Determine the [x, y] coordinate at the center of the cell enclosing the given text.  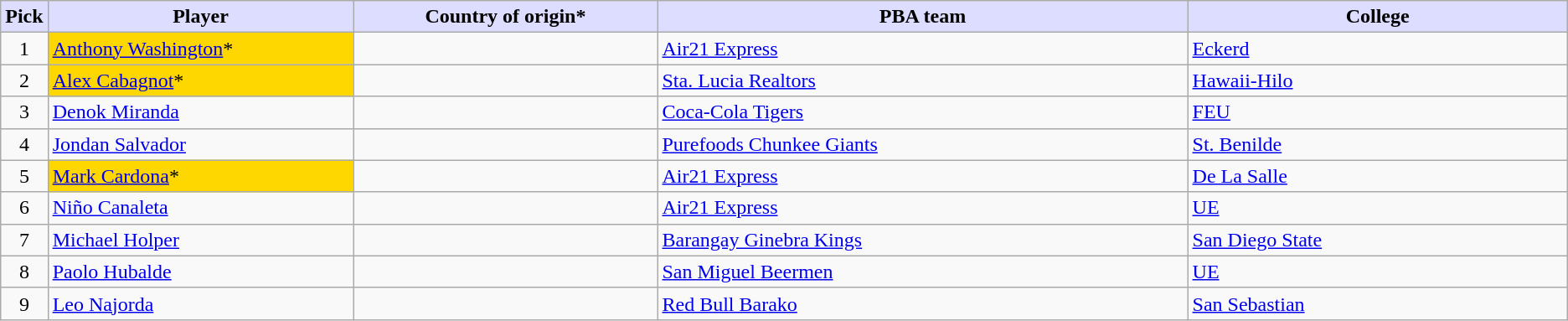
Mark Cardona* [201, 176]
Red Bull Barako [923, 303]
1 [24, 49]
Player [201, 17]
2 [24, 80]
De La Salle [1377, 176]
9 [24, 303]
Anthony Washington* [201, 49]
Jondan Salvador [201, 144]
Country of origin* [506, 17]
6 [24, 208]
St. Benilde [1377, 144]
Paolo Hubalde [201, 272]
Sta. Lucia Realtors [923, 80]
7 [24, 240]
Pick [24, 17]
College [1377, 17]
Coca-Cola Tigers [923, 112]
4 [24, 144]
Eckerd [1377, 49]
Niño Canaleta [201, 208]
8 [24, 272]
FEU [1377, 112]
San Sebastian [1377, 303]
San Diego State [1377, 240]
Barangay Ginebra Kings [923, 240]
PBA team [923, 17]
Alex Cabagnot* [201, 80]
Denok Miranda [201, 112]
Michael Holper [201, 240]
Hawaii-Hilo [1377, 80]
San Miguel Beermen [923, 272]
Leo Najorda [201, 303]
5 [24, 176]
Purefoods Chunkee Giants [923, 144]
3 [24, 112]
